Identify which cell holds the provided text, then report its (x, y) central coordinate. 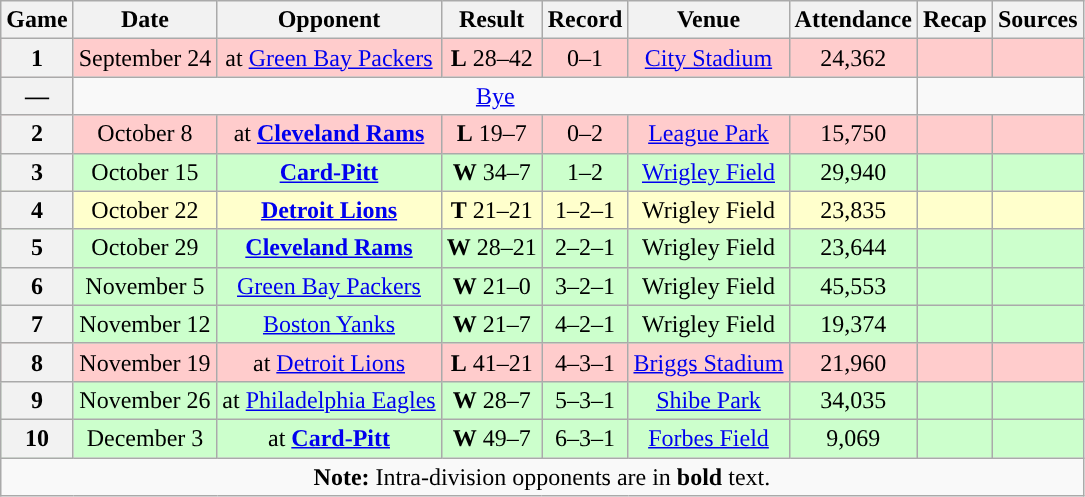
City Stadium (708, 58)
1 (37, 58)
Green Bay Packers (329, 286)
T 21–21 (492, 210)
at Green Bay Packers (329, 58)
4 (37, 210)
Opponent (329, 20)
15,750 (853, 134)
L 28–42 (492, 58)
24,362 (853, 58)
W 21–7 (492, 324)
9 (37, 400)
October 8 (145, 134)
45,553 (853, 286)
Bye (495, 96)
23,835 (853, 210)
5–3–1 (585, 400)
Result (492, 20)
3 (37, 172)
Sources (1038, 20)
November 5 (145, 286)
2–2–1 (585, 248)
at Cleveland Rams (329, 134)
34,035 (853, 400)
October 15 (145, 172)
Date (145, 20)
9,069 (853, 438)
21,960 (853, 362)
1–2 (585, 172)
0–2 (585, 134)
6–3–1 (585, 438)
at Philadelphia Eagles (329, 400)
Detroit Lions (329, 210)
November 19 (145, 362)
Venue (708, 20)
6 (37, 286)
10 (37, 438)
Record (585, 20)
7 (37, 324)
September 24 (145, 58)
Card-Pitt (329, 172)
1–2–1 (585, 210)
29,940 (853, 172)
Note: Intra-division opponents are in bold text. (542, 477)
at Detroit Lions (329, 362)
W 28–21 (492, 248)
November 12 (145, 324)
3–2–1 (585, 286)
October 29 (145, 248)
Forbes Field (708, 438)
L 41–21 (492, 362)
Cleveland Rams (329, 248)
League Park (708, 134)
L 19–7 (492, 134)
— (37, 96)
Shibe Park (708, 400)
0–1 (585, 58)
W 21–0 (492, 286)
November 26 (145, 400)
4–2–1 (585, 324)
4–3–1 (585, 362)
Recap (954, 20)
19,374 (853, 324)
5 (37, 248)
December 3 (145, 438)
W 34–7 (492, 172)
October 22 (145, 210)
23,644 (853, 248)
W 49–7 (492, 438)
2 (37, 134)
Game (37, 20)
Boston Yanks (329, 324)
at Card-Pitt (329, 438)
Attendance (853, 20)
8 (37, 362)
W 28–7 (492, 400)
Briggs Stadium (708, 362)
